Find where the given text appears and provide that cell's center as [x, y] coordinate. 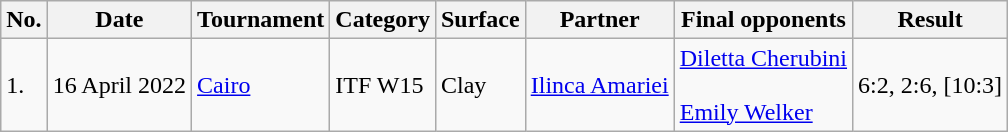
No. [24, 20]
Category [383, 20]
Cairo [261, 85]
Clay [480, 85]
Ilinca Amariei [600, 85]
Partner [600, 20]
1. [24, 85]
Surface [480, 20]
Result [930, 20]
ITF W15 [383, 85]
Date [119, 20]
Final opponents [763, 20]
Diletta Cherubini Emily Welker [763, 85]
6:2, 2:6, [10:3] [930, 85]
Tournament [261, 20]
16 April 2022 [119, 85]
